Identify which cell holds the provided text, then report its [X, Y] central coordinate. 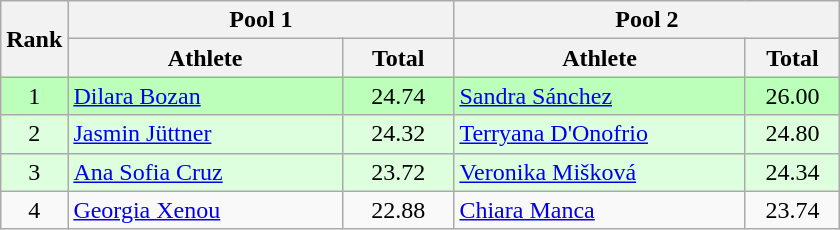
24.34 [792, 172]
Dilara Bozan [206, 96]
2 [34, 134]
24.74 [398, 96]
Pool 2 [647, 20]
26.00 [792, 96]
4 [34, 210]
Georgia Xenou [206, 210]
23.72 [398, 172]
23.74 [792, 210]
Sandra Sánchez [600, 96]
Ana Sofia Cruz [206, 172]
Rank [34, 39]
Terryana D'Onofrio [600, 134]
1 [34, 96]
Veronika Mišková [600, 172]
3 [34, 172]
Jasmin Jüttner [206, 134]
22.88 [398, 210]
24.80 [792, 134]
24.32 [398, 134]
Chiara Manca [600, 210]
Pool 1 [261, 20]
